Identify which cell holds the provided text, then report its (X, Y) central coordinate. 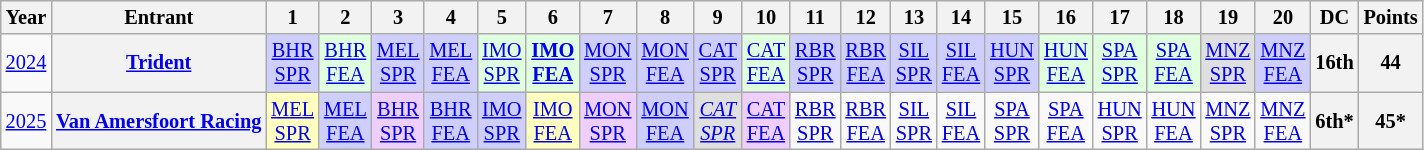
2024 (26, 63)
18 (1174, 17)
7 (608, 17)
Van Amersfoort Racing (158, 121)
DC (1334, 17)
Entrant (158, 17)
1 (292, 17)
3 (398, 17)
10 (766, 17)
8 (664, 17)
2 (346, 17)
45* (1391, 121)
12 (865, 17)
2025 (26, 121)
17 (1120, 17)
14 (961, 17)
15 (1012, 17)
5 (502, 17)
13 (914, 17)
16 (1066, 17)
9 (718, 17)
19 (1228, 17)
6 (552, 17)
20 (1282, 17)
Points (1391, 17)
4 (450, 17)
6th* (1334, 121)
11 (815, 17)
Trident (158, 63)
Year (26, 17)
16th (1334, 63)
44 (1391, 63)
